Locate the cell with the specified text and output its (X, Y) center coordinate. 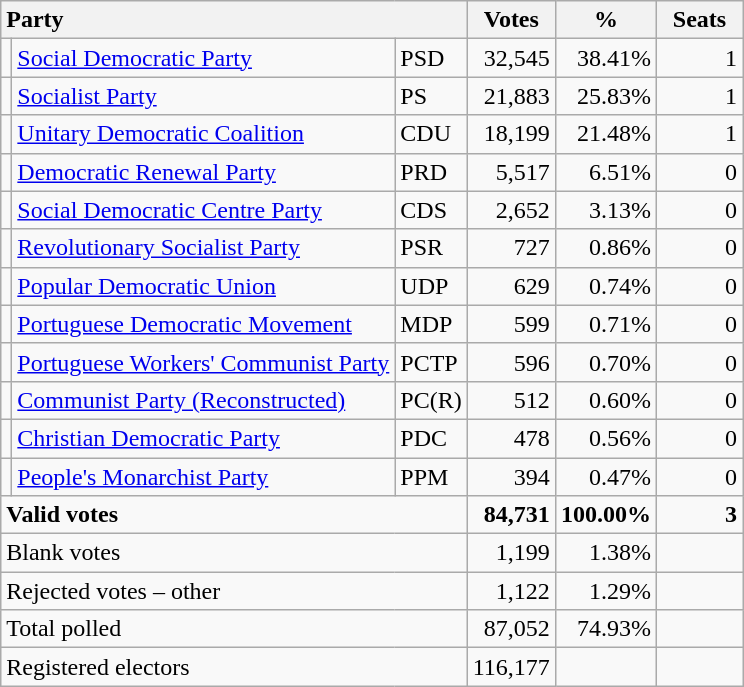
599 (511, 324)
0.60% (606, 400)
Total polled (234, 629)
Unitary Democratic Coalition (204, 134)
21.48% (606, 134)
Social Democratic Centre Party (204, 210)
PSR (431, 248)
116,177 (511, 667)
1.38% (606, 553)
PCTP (431, 362)
Seats (699, 20)
100.00% (606, 515)
PC(R) (431, 400)
394 (511, 477)
87,052 (511, 629)
18,199 (511, 134)
Votes (511, 20)
Democratic Renewal Party (204, 172)
% (606, 20)
629 (511, 286)
0.86% (606, 248)
Socialist Party (204, 96)
32,545 (511, 58)
1,199 (511, 553)
3 (699, 515)
Revolutionary Socialist Party (204, 248)
0.47% (606, 477)
Party (234, 20)
PSD (431, 58)
Christian Democratic Party (204, 438)
0.74% (606, 286)
3.13% (606, 210)
38.41% (606, 58)
84,731 (511, 515)
PS (431, 96)
596 (511, 362)
UDP (431, 286)
Rejected votes – other (234, 591)
Portuguese Workers' Communist Party (204, 362)
Social Democratic Party (204, 58)
1,122 (511, 591)
512 (511, 400)
PRD (431, 172)
CDU (431, 134)
0.56% (606, 438)
2,652 (511, 210)
478 (511, 438)
Registered electors (234, 667)
0.71% (606, 324)
1.29% (606, 591)
Blank votes (234, 553)
25.83% (606, 96)
6.51% (606, 172)
CDS (431, 210)
Popular Democratic Union (204, 286)
PPM (431, 477)
727 (511, 248)
People's Monarchist Party (204, 477)
0.70% (606, 362)
Valid votes (234, 515)
74.93% (606, 629)
PDC (431, 438)
5,517 (511, 172)
Communist Party (Reconstructed) (204, 400)
MDP (431, 324)
21,883 (511, 96)
Portuguese Democratic Movement (204, 324)
